From the cell containing the given text, extract its center point as (x, y) coordinate. 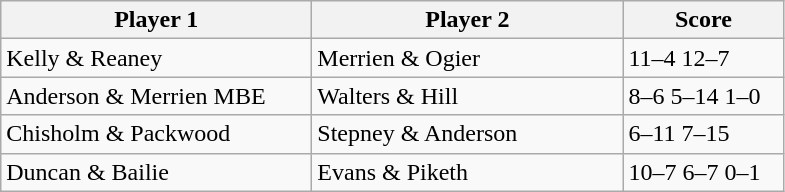
Anderson & Merrien MBE (156, 96)
8–6 5–14 1–0 (704, 96)
Evans & Piketh (468, 172)
11–4 12–7 (704, 58)
Walters & Hill (468, 96)
Chisholm & Packwood (156, 134)
Score (704, 20)
Duncan & Bailie (156, 172)
Stepney & Anderson (468, 134)
Kelly & Reaney (156, 58)
Merrien & Ogier (468, 58)
6–11 7–15 (704, 134)
Player 1 (156, 20)
10–7 6–7 0–1 (704, 172)
Player 2 (468, 20)
